Scan for the cell matching the given text and deliver its [x, y] coordinate at center. 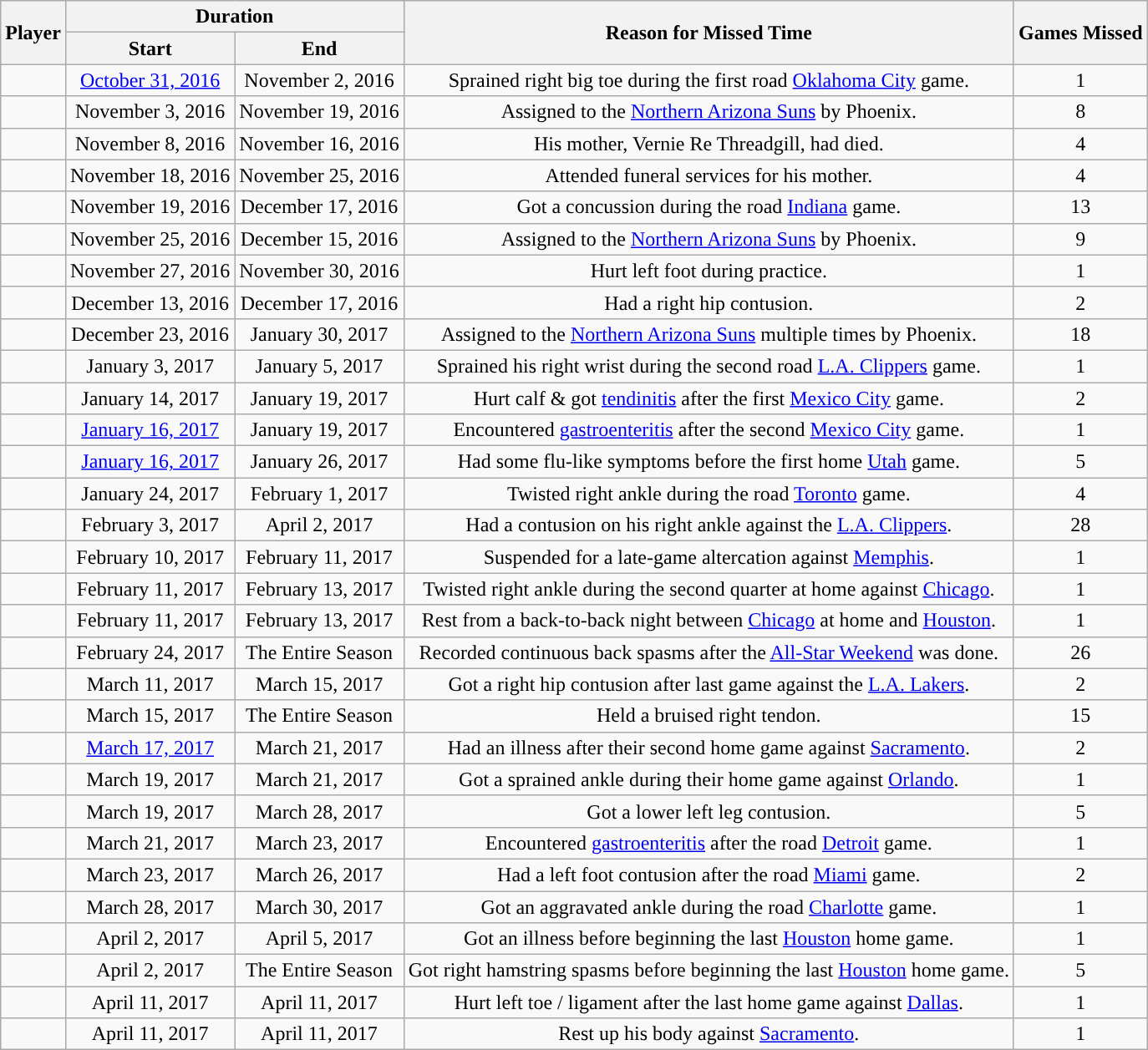
Twisted right ankle during the second quarter at home against Chicago. [709, 589]
Hurt left foot during practice. [709, 271]
Suspended for a late-game altercation against Memphis. [709, 557]
Start [150, 48]
February 24, 2017 [150, 652]
November 3, 2016 [150, 112]
Sprained right big toe during the first road Oklahoma City game. [709, 80]
Twisted right ankle during the road Toronto game. [709, 494]
February 3, 2017 [150, 525]
Held a bruised right tendon. [709, 716]
December 13, 2016 [150, 302]
13 [1080, 207]
Rest from a back-to-back night between Chicago at home and Houston. [709, 621]
February 10, 2017 [150, 557]
Got a concussion during the road Indiana game. [709, 207]
Assigned to the Northern Arizona Suns multiple times by Phoenix. [709, 334]
March 17, 2017 [150, 748]
December 23, 2016 [150, 334]
Recorded continuous back spasms after the All-Star Weekend was done. [709, 652]
November 8, 2016 [150, 144]
26 [1080, 652]
Got right hamstring spasms before beginning the last Houston home game. [709, 971]
January 3, 2017 [150, 366]
March 26, 2017 [319, 875]
Had some flu-like symptoms before the first home Utah game. [709, 462]
Had a contusion on his right ankle against the L.A. Clippers. [709, 525]
Attended funeral services for his mother. [709, 175]
Encountered gastroenteritis after the second Mexico City game. [709, 430]
April 5, 2017 [319, 939]
Had a right hip contusion. [709, 302]
November 30, 2016 [319, 271]
Got a sprained ankle during their home game against Orlando. [709, 779]
Got a lower left leg contusion. [709, 811]
Duration [234, 17]
Had an illness after their second home game against Sacramento. [709, 748]
28 [1080, 525]
Hurt left toe / ligament after the last home game against Dallas. [709, 1002]
December 15, 2016 [319, 239]
January 14, 2017 [150, 398]
15 [1080, 716]
9 [1080, 239]
November 2, 2016 [319, 80]
Rest up his body against Sacramento. [709, 1034]
Got an illness before beginning the last Houston home game. [709, 939]
Had a left foot contusion after the road Miami game. [709, 875]
January 26, 2017 [319, 462]
November 16, 2016 [319, 144]
Got a right hip contusion after last game against the L.A. Lakers. [709, 684]
March 30, 2017 [319, 906]
January 24, 2017 [150, 494]
January 30, 2017 [319, 334]
February 1, 2017 [319, 494]
End [319, 48]
8 [1080, 112]
October 31, 2016 [150, 80]
November 27, 2016 [150, 271]
Player [33, 33]
March 11, 2017 [150, 684]
Hurt calf & got tendinitis after the first Mexico City game. [709, 398]
His mother, Vernie Re Threadgill, had died. [709, 144]
18 [1080, 334]
Reason for Missed Time [709, 33]
Encountered gastroenteritis after the road Detroit game. [709, 843]
January 5, 2017 [319, 366]
Got an aggravated ankle during the road Charlotte game. [709, 906]
November 18, 2016 [150, 175]
Sprained his right wrist during the second road L.A. Clippers game. [709, 366]
Games Missed [1080, 33]
